Extract the (x, y) coordinate from the center of the cell holding the provided text.  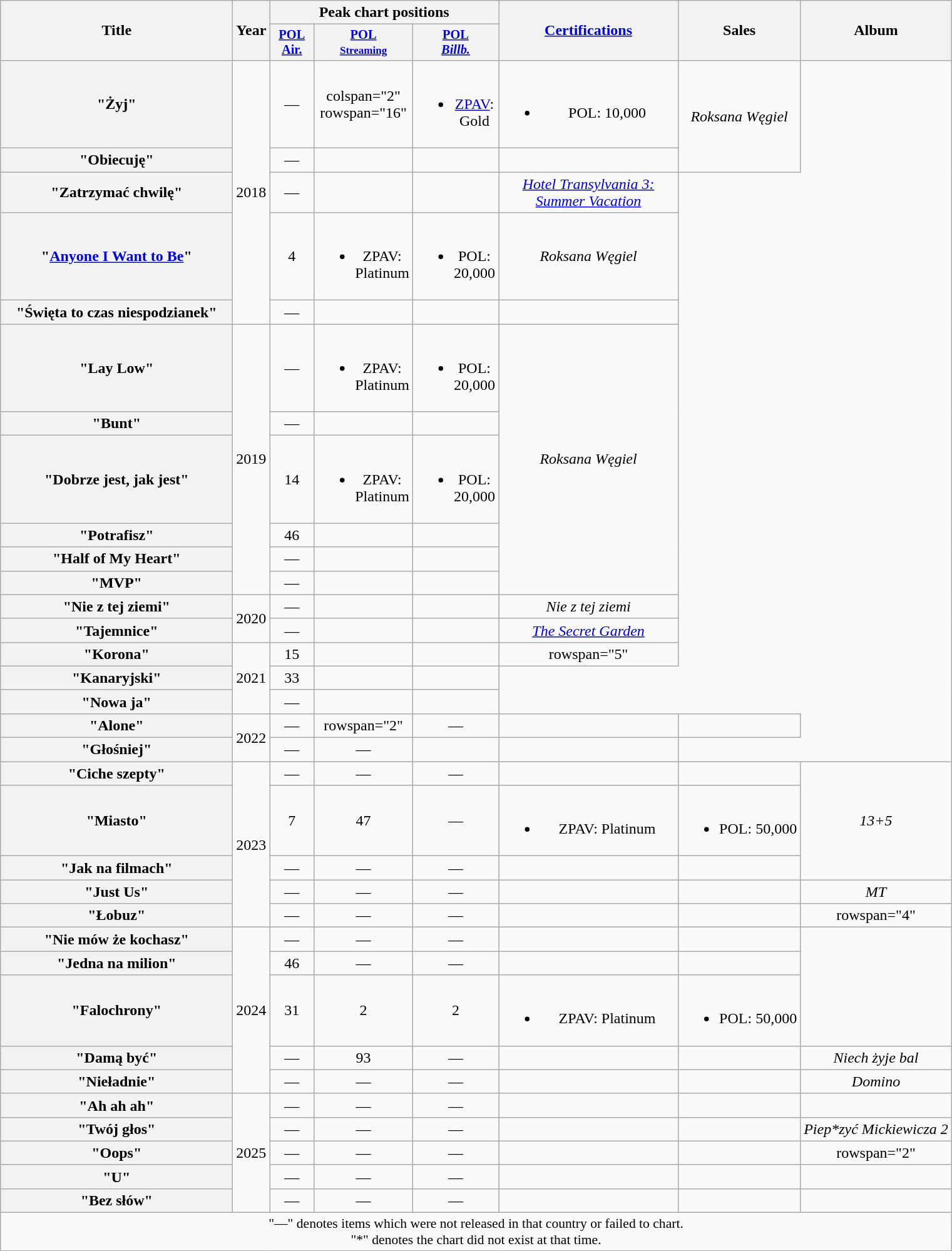
"Anyone I Want to Be" (116, 257)
Sales (740, 31)
Peak chart positions (384, 13)
"Oops" (116, 1153)
2025 (252, 1153)
"—" denotes items which were not released in that country or failed to chart."*" denotes the chart did not exist at that time. (476, 1232)
2021 (252, 678)
Piep*zyć Mickiewicza 2 (876, 1129)
Domino (876, 1081)
"Kanaryjski" (116, 678)
"MVP" (116, 583)
"Korona" (116, 654)
"Nie z tej ziemi" (116, 606)
2022 (252, 737)
"Żyj" (116, 104)
"Głośniej" (116, 750)
"Nieładnie" (116, 1081)
31 (292, 1010)
"Ah ah ah" (116, 1105)
Title (116, 31)
93 (364, 1058)
"Twój głos" (116, 1129)
"Bez słów" (116, 1200)
"Łobuz" (116, 916)
"Nowa ja" (116, 702)
"Święta to czas niespodzianek" (116, 312)
"Half of My Heart" (116, 559)
2020 (252, 618)
Album (876, 31)
4 (292, 257)
MT (876, 892)
7 (292, 821)
The Secret Garden (588, 630)
ZPAV: Gold (456, 104)
"Falochrony" (116, 1010)
"Ciche szepty" (116, 774)
Hotel Transylvania 3: Summer Vacation (588, 193)
"Dobrze jest, jak jest" (116, 479)
"Damą być" (116, 1058)
"Bunt" (116, 424)
"Tajemnice" (116, 630)
colspan="2" rowspan="16" (364, 104)
"Alone" (116, 725)
"Lay Low" (116, 368)
33 (292, 678)
POLAir. (292, 43)
Certifications (588, 31)
47 (364, 821)
2019 (252, 459)
Niech żyje bal (876, 1058)
"Zatrzymać chwilę" (116, 193)
Nie z tej ziemi (588, 606)
Year (252, 31)
"Obiecuję" (116, 160)
"Jak na filmach" (116, 868)
"Jedna na milion" (116, 963)
13+5 (876, 821)
POLStreaming (364, 43)
"Just Us" (116, 892)
2018 (252, 191)
rowspan="4" (876, 916)
"Miasto" (116, 821)
POLBillb. (456, 43)
14 (292, 479)
rowspan="5" (588, 654)
2024 (252, 1010)
15 (292, 654)
"Potrafisz" (116, 535)
"Nie mów że kochasz" (116, 939)
2023 (252, 845)
POL: 10,000 (588, 104)
"U" (116, 1177)
